Provide the [X, Y] coordinate of the cell's center where the given text is located.  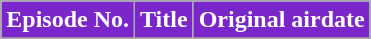
Original airdate [282, 20]
Episode No. [68, 20]
Title [164, 20]
